Output the [X, Y] coordinate of the center of the cell containing the given text.  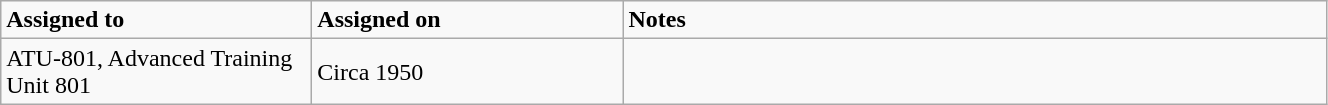
Assigned on [468, 20]
Circa 1950 [468, 72]
Assigned to [156, 20]
ATU-801, Advanced Training Unit 801 [156, 72]
Notes [975, 20]
